Detect which cell encompasses the target text, then output its (X, Y) center coordinate. 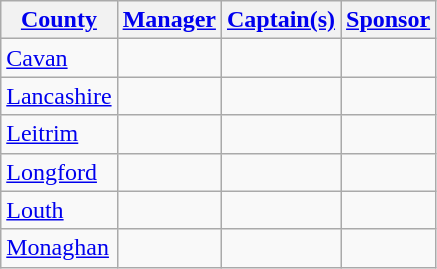
Sponsor (388, 20)
Manager (169, 20)
Lancashire (59, 96)
Leitrim (59, 134)
Cavan (59, 58)
Captain(s) (280, 20)
Monaghan (59, 248)
Longford (59, 172)
County (59, 20)
Louth (59, 210)
